Identify which cell holds the provided text, then report its (x, y) central coordinate. 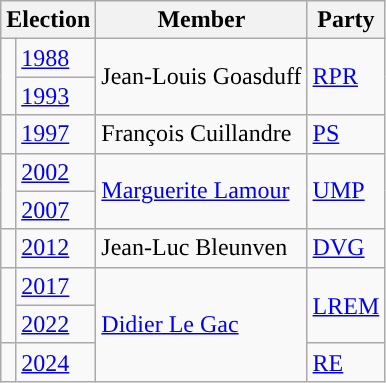
Election (48, 20)
RPR (346, 77)
1993 (56, 96)
2002 (56, 172)
1997 (56, 134)
RE (346, 362)
DVG (346, 248)
Jean-Luc Bleunven (202, 248)
Didier Le Gac (202, 324)
2007 (56, 210)
Member (202, 20)
2022 (56, 324)
2012 (56, 248)
LREM (346, 305)
Party (346, 20)
Marguerite Lamour (202, 191)
2017 (56, 286)
Jean-Louis Goasduff (202, 77)
UMP (346, 191)
1988 (56, 58)
2024 (56, 362)
François Cuillandre (202, 134)
PS (346, 134)
